Locate the cell with the specified text and output its [x, y] center coordinate. 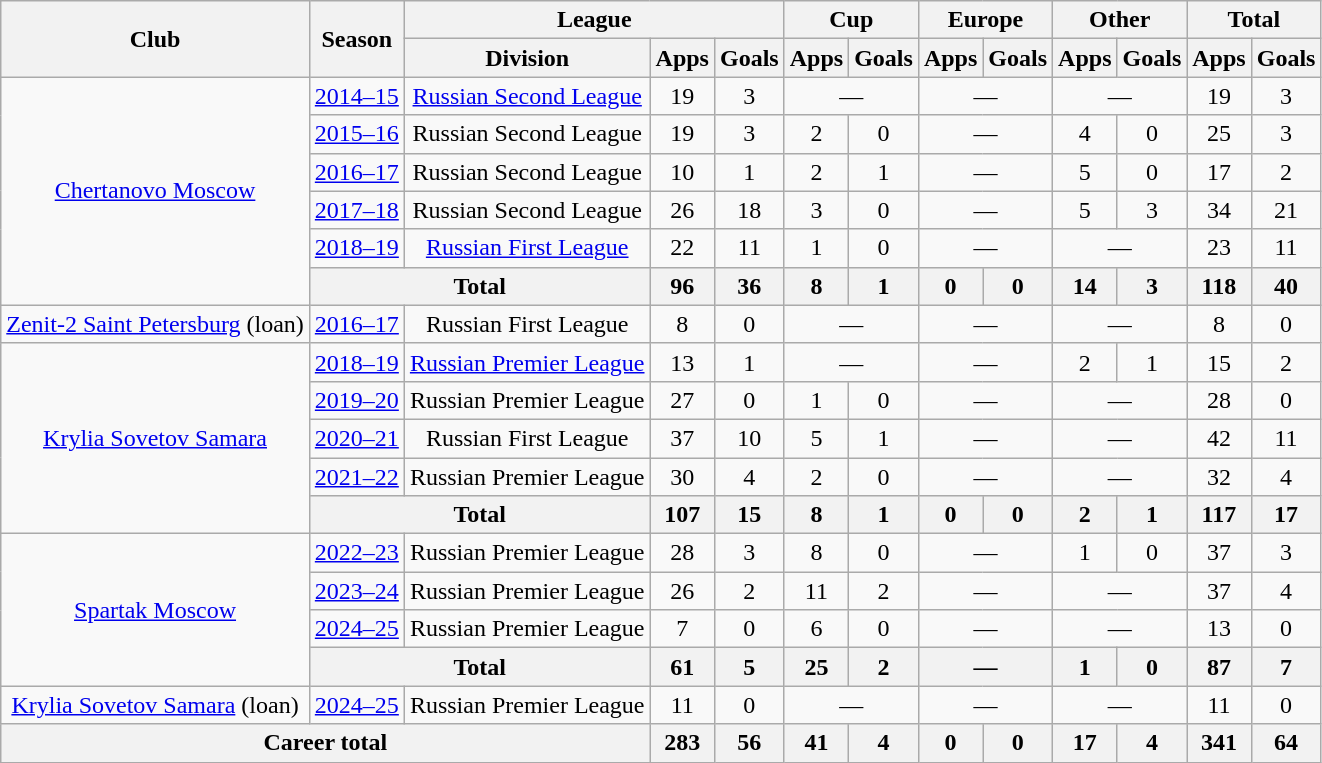
41 [816, 743]
283 [682, 743]
107 [682, 515]
2020–21 [356, 438]
40 [1286, 286]
2022–23 [356, 553]
18 [749, 210]
Other [1120, 20]
2019–20 [356, 400]
22 [682, 248]
42 [1219, 438]
341 [1219, 743]
96 [682, 286]
61 [682, 667]
32 [1219, 477]
2015–16 [356, 134]
Krylia Sovetov Samara (loan) [156, 705]
23 [1219, 248]
117 [1219, 515]
6 [816, 629]
Krylia Sovetov Samara [156, 438]
Spartak Moscow [156, 610]
36 [749, 286]
Club [156, 39]
Season [356, 39]
2021–22 [356, 477]
Cup [851, 20]
21 [1286, 210]
Europe [985, 20]
27 [682, 400]
2014–15 [356, 96]
Division [527, 58]
Zenit-2 Saint Petersburg (loan) [156, 324]
2017–18 [356, 210]
2023–24 [356, 591]
Chertanovo Moscow [156, 191]
Career total [326, 743]
56 [749, 743]
64 [1286, 743]
118 [1219, 286]
30 [682, 477]
87 [1219, 667]
34 [1219, 210]
14 [1085, 286]
League [594, 20]
